Output the [X, Y] coordinate of the center of the cell containing the given text.  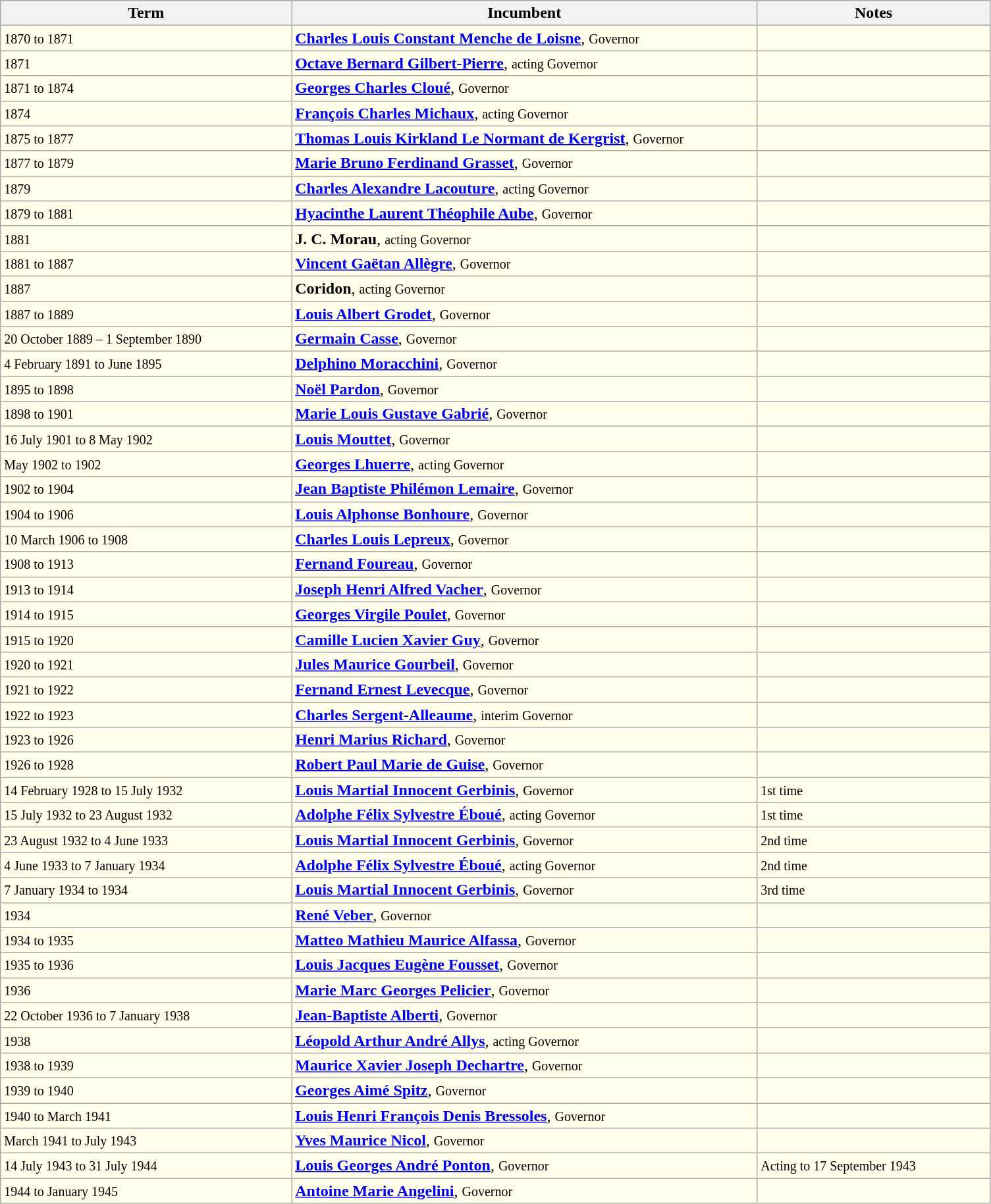
François Charles Michaux, acting Governor [524, 113]
March 1941 to July 1943 [146, 1141]
Charles Louis Constant Menche de Loisne, Governor [524, 38]
Delphino Moracchini, Governor [524, 364]
4 June 1933 to 7 January 1934 [146, 865]
Notes [874, 13]
1871 to 1874 [146, 88]
1922 to 1923 [146, 714]
Marie Louis Gustave Gabrié, Governor [524, 414]
Joseph Henri Alfred Vacher, Governor [524, 589]
Octave Bernard Gilbert-Pierre, acting Governor [524, 63]
1915 to 1920 [146, 639]
1887 [146, 288]
Georges Virgile Poulet, Governor [524, 614]
Jean-Baptiste Alberti, Governor [524, 1015]
1879 to 1881 [146, 213]
Vincent Gaëtan Allègre, Governor [524, 263]
Fernand Ernest Levecque, Governor [524, 689]
1879 [146, 188]
1936 [146, 990]
Georges Lhuerre, acting Governor [524, 464]
Jules Maurice Gourbeil, Governor [524, 664]
Charles Sergent-Alleaume, interim Governor [524, 714]
J. C. Morau, acting Governor [524, 238]
Henri Marius Richard, Governor [524, 740]
1913 to 1914 [146, 589]
Georges Aimé Spitz, Governor [524, 1090]
10 March 1906 to 1908 [146, 539]
Louis Jacques Eugène Fousset, Governor [524, 965]
3rd time [874, 890]
23 August 1932 to 4 June 1933 [146, 840]
Thomas Louis Kirkland Le Normant de Kergrist, Governor [524, 138]
14 February 1928 to 15 July 1932 [146, 790]
Germain Casse, Governor [524, 339]
1904 to 1906 [146, 514]
1921 to 1922 [146, 689]
1920 to 1921 [146, 664]
Louis Mouttet, Governor [524, 439]
Charles Alexandre Lacouture, acting Governor [524, 188]
1881 to 1887 [146, 263]
Noël Pardon, Governor [524, 389]
1881 [146, 238]
15 July 1932 to 23 August 1932 [146, 815]
Acting to 17 September 1943 [874, 1166]
1934 to 1935 [146, 940]
20 October 1889 – 1 September 1890 [146, 339]
Matteo Mathieu Maurice Alfassa, Governor [524, 940]
Camille Lucien Xavier Guy, Governor [524, 639]
1926 to 1928 [146, 765]
1934 [146, 915]
Coridon, acting Governor [524, 288]
1898 to 1901 [146, 414]
Jean Baptiste Philémon Lemaire, Governor [524, 489]
14 July 1943 to 31 July 1944 [146, 1166]
1944 to January 1945 [146, 1191]
Yves Maurice Nicol, Governor [524, 1141]
Maurice Xavier Joseph Dechartre, Governor [524, 1065]
1914 to 1915 [146, 614]
1935 to 1936 [146, 965]
1940 to March 1941 [146, 1116]
Charles Louis Lepreux, Governor [524, 539]
Louis Henri François Denis Bressoles, Governor [524, 1116]
1895 to 1898 [146, 389]
22 October 1936 to 7 January 1938 [146, 1015]
1874 [146, 113]
Robert Paul Marie de Guise, Governor [524, 765]
7 January 1934 to 1934 [146, 890]
4 February 1891 to June 1895 [146, 364]
Fernand Foureau, Governor [524, 564]
Louis Georges André Ponton, Governor [524, 1166]
Marie Bruno Ferdinand Grasset, Governor [524, 163]
16 July 1901 to 8 May 1902 [146, 439]
1939 to 1940 [146, 1090]
Hyacinthe Laurent Théophile Aube, Governor [524, 213]
René Veber, Governor [524, 915]
1938 [146, 1040]
1908 to 1913 [146, 564]
1871 [146, 63]
Georges Charles Cloué, Governor [524, 88]
Antoine Marie Angelini, Governor [524, 1191]
1877 to 1879 [146, 163]
Louis Albert Grodet, Governor [524, 314]
Léopold Arthur André Allys, acting Governor [524, 1040]
1902 to 1904 [146, 489]
1870 to 1871 [146, 38]
1875 to 1877 [146, 138]
May 1902 to 1902 [146, 464]
1923 to 1926 [146, 740]
Incumbent [524, 13]
1938 to 1939 [146, 1065]
Term [146, 13]
1887 to 1889 [146, 314]
Louis Alphonse Bonhoure, Governor [524, 514]
Marie Marc Georges Pelicier, Governor [524, 990]
